Detect which cell encompasses the target text, then output its [X, Y] center coordinate. 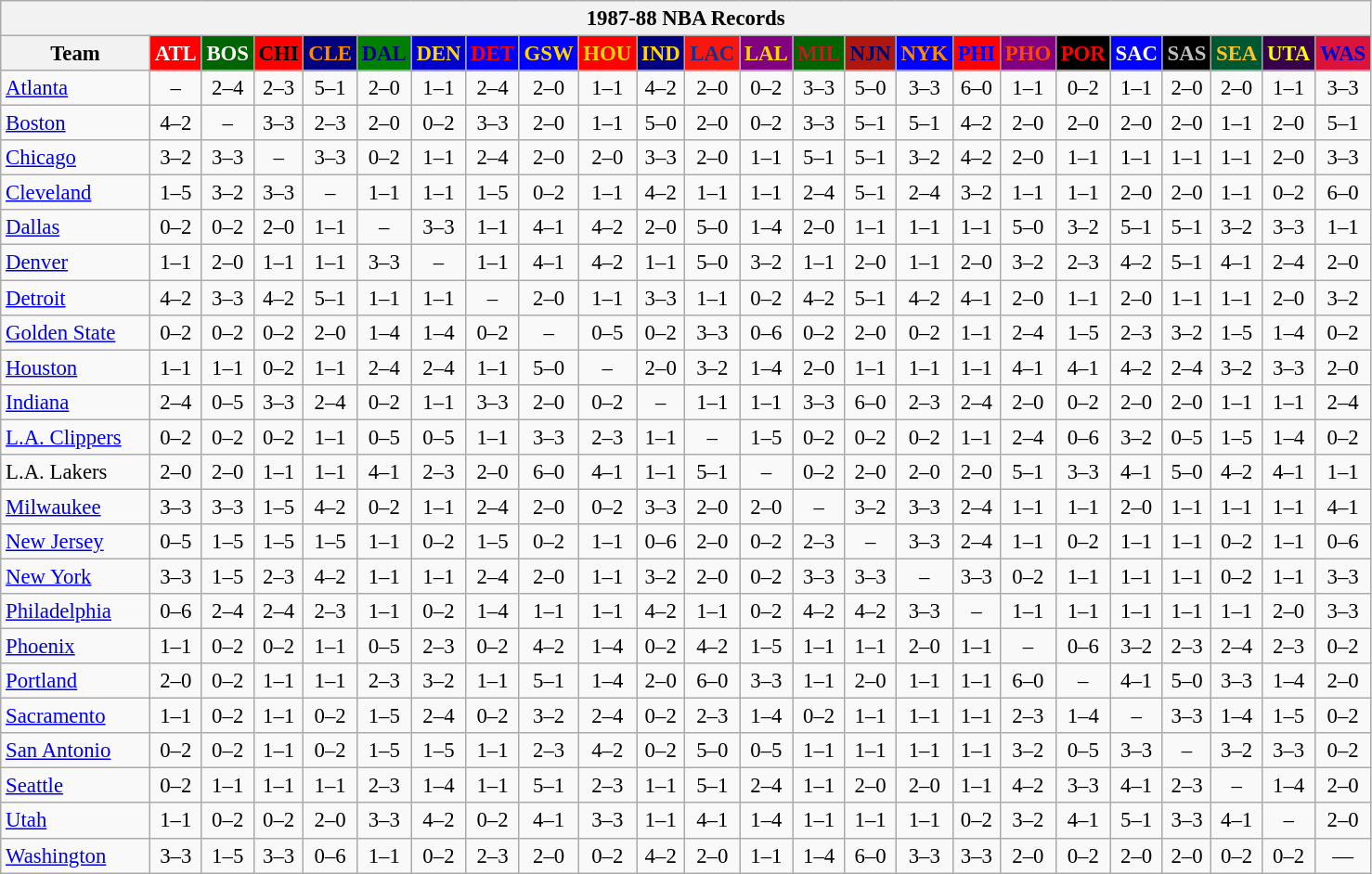
San Antonio [76, 751]
Utah [76, 821]
DET [492, 54]
WAS [1343, 54]
Portland [76, 681]
DAL [384, 54]
GSW [549, 54]
Seattle [76, 786]
NJN [871, 54]
Houston [76, 367]
1987-88 NBA Records [686, 19]
LAC [713, 54]
ATL [175, 54]
Detroit [76, 298]
SAS [1186, 54]
SAC [1136, 54]
L.A. Lakers [76, 472]
Philadelphia [76, 611]
UTA [1288, 54]
Chicago [76, 158]
Milwaukee [76, 507]
Phoenix [76, 647]
POR [1082, 54]
— [1343, 855]
Golden State [76, 332]
CLE [330, 54]
Washington [76, 855]
Dallas [76, 227]
Sacramento [76, 716]
Cleveland [76, 193]
Indiana [76, 402]
HOU [607, 54]
Boston [76, 123]
LAL [767, 54]
L.A. Clippers [76, 437]
Team [76, 54]
New Jersey [76, 542]
PHI [977, 54]
CHI [278, 54]
IND [661, 54]
MIL [819, 54]
Denver [76, 263]
SEA [1236, 54]
NYK [925, 54]
BOS [227, 54]
PHO [1028, 54]
New York [76, 576]
Atlanta [76, 88]
DEN [438, 54]
